From the cell containing the given text, extract its center point as [x, y] coordinate. 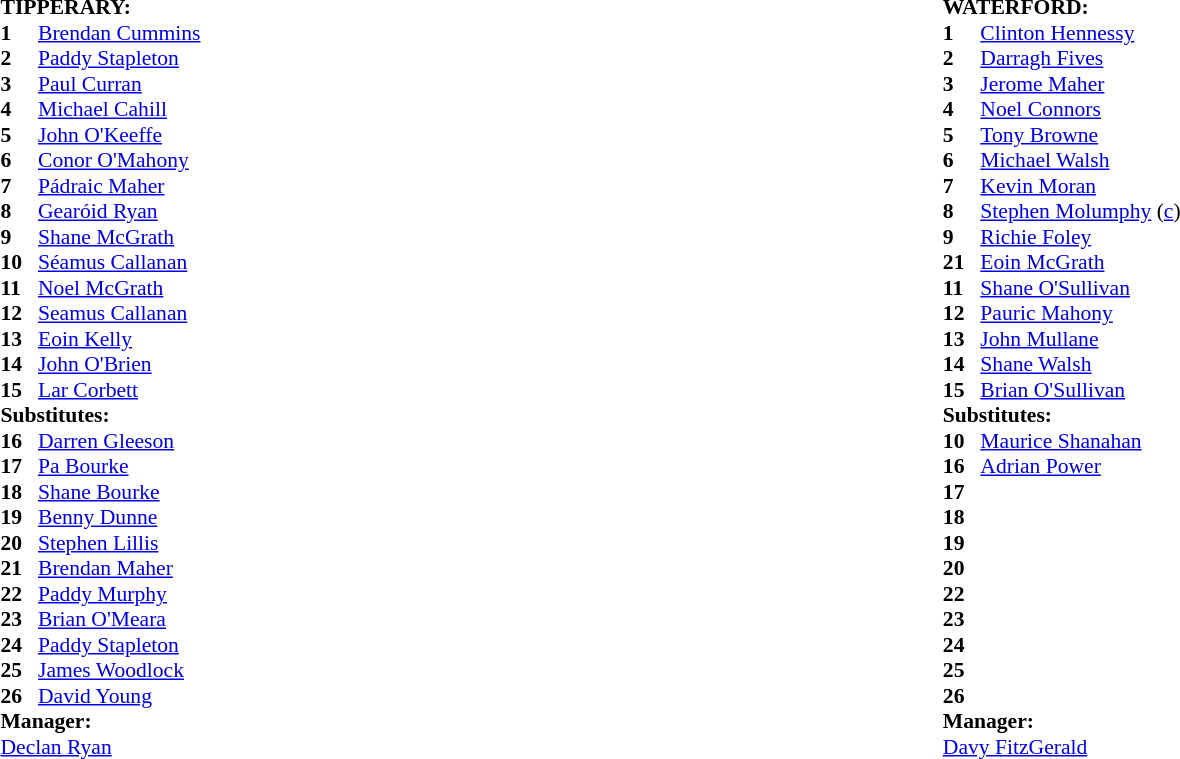
Pa Bourke [119, 467]
Manager: [100, 721]
Richie Foley [1080, 237]
Darren Gleeson [119, 441]
John Mullane [1080, 339]
Noel McGrath [119, 288]
Conor O'Mahony [119, 161]
Shane Walsh [1080, 365]
Séamus Callanan [119, 263]
John O'Keeffe [119, 135]
Shane McGrath [119, 237]
Jerome Maher [1080, 84]
Paddy Murphy [119, 594]
Clinton Hennessy [1080, 33]
Brian O'Sullivan [1080, 390]
Eoin McGrath [1080, 263]
Brendan Maher [119, 569]
James Woodlock [119, 671]
Michael Walsh [1080, 161]
Maurice Shanahan [1080, 441]
Gearóid Ryan [119, 211]
Paul Curran [119, 84]
Pauric Mahony [1080, 313]
Darragh Fives [1080, 59]
Shane Bourke [119, 492]
Eoin Kelly [119, 339]
Lar Corbett [119, 390]
David Young [119, 696]
Pádraic Maher [119, 186]
Brian O'Meara [119, 619]
Benny Dunne [119, 517]
Stephen Molumphy (c) [1080, 211]
Adrian Power [1080, 467]
Seamus Callanan [119, 313]
Brendan Cummins [119, 33]
Shane O'Sullivan [1080, 288]
Stephen Lillis [119, 543]
Noel Connors [1080, 109]
Kevin Moran [1080, 186]
Michael Cahill [119, 109]
Tony Browne [1080, 135]
John O'Brien [119, 365]
Substitutes: [100, 415]
